Extract the [X, Y] coordinate from the center of the cell holding the provided text.  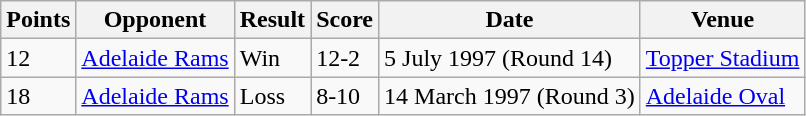
18 [38, 96]
Adelaide Oval [722, 96]
Date [510, 20]
5 July 1997 (Round 14) [510, 58]
Win [272, 58]
Opponent [155, 20]
12 [38, 58]
8-10 [345, 96]
Points [38, 20]
Result [272, 20]
Loss [272, 96]
14 March 1997 (Round 3) [510, 96]
Venue [722, 20]
Score [345, 20]
12-2 [345, 58]
Topper Stadium [722, 58]
